Extract the [X, Y] coordinate from the center of the cell holding the provided text.  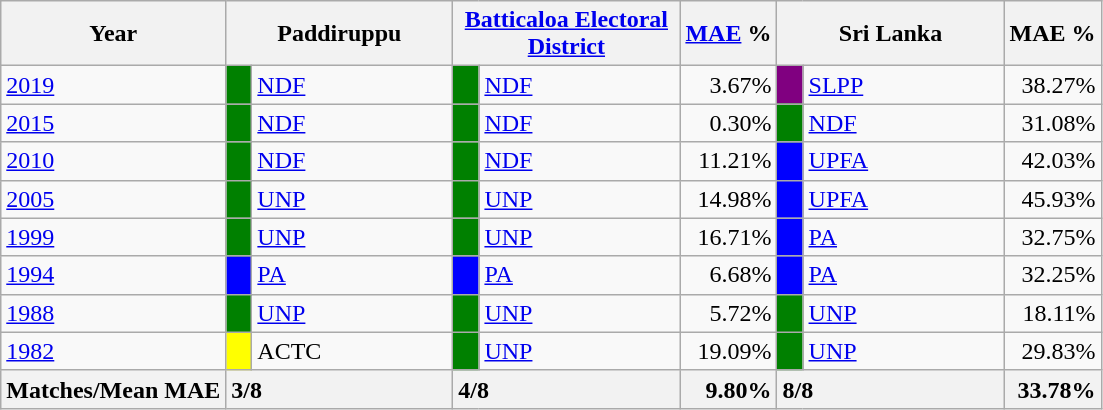
32.75% [1052, 237]
32.25% [1052, 275]
2005 [114, 199]
42.03% [1052, 161]
SLPP [904, 85]
0.30% [728, 123]
11.21% [728, 161]
16.71% [728, 237]
18.11% [1052, 313]
19.09% [728, 351]
1982 [114, 351]
2010 [114, 161]
9.80% [728, 389]
14.98% [728, 199]
ACTC [352, 351]
1999 [114, 237]
45.93% [1052, 199]
5.72% [728, 313]
4/8 [566, 389]
Matches/Mean MAE [114, 389]
Sri Lanka [890, 34]
Paddiruppu [340, 34]
29.83% [1052, 351]
Year [114, 34]
3/8 [340, 389]
38.27% [1052, 85]
31.08% [1052, 123]
Batticaloa Electoral District [566, 34]
2015 [114, 123]
6.68% [728, 275]
2019 [114, 85]
1994 [114, 275]
8/8 [890, 389]
3.67% [728, 85]
33.78% [1052, 389]
1988 [114, 313]
